Provide the (X, Y) coordinate of the cell's center where the given text is located.  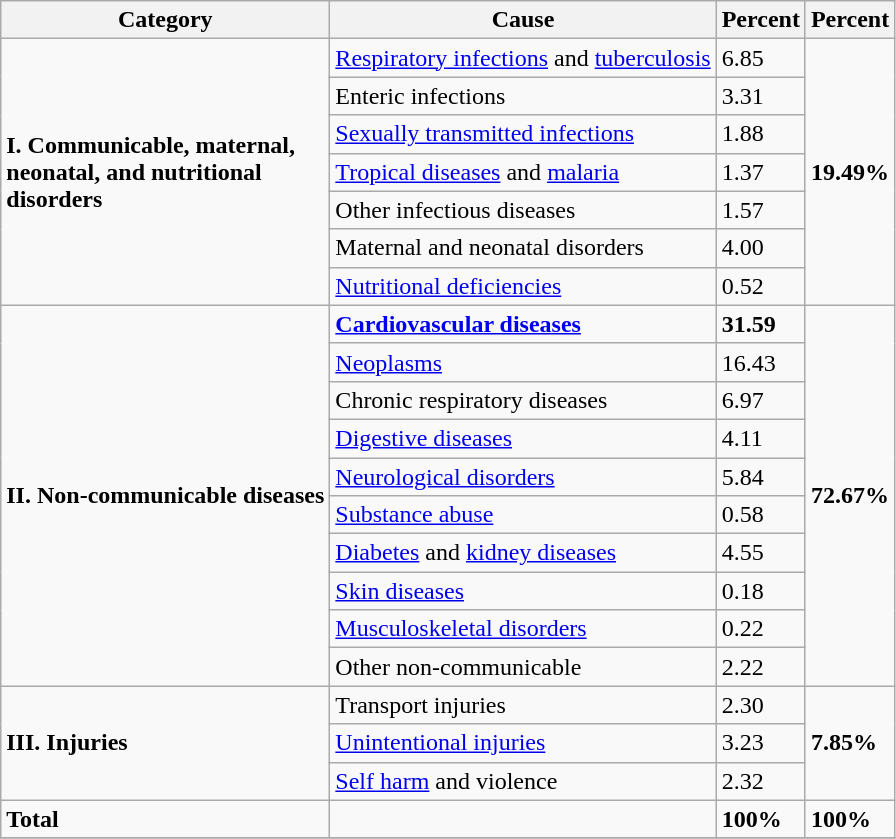
Other infectious diseases (523, 210)
II. Non-communicable diseases (166, 496)
Substance abuse (523, 515)
1.57 (760, 210)
Digestive diseases (523, 438)
6.85 (760, 58)
Respiratory infections and tuberculosis (523, 58)
Transport injuries (523, 705)
Diabetes and kidney diseases (523, 553)
0.52 (760, 286)
31.59 (760, 324)
4.55 (760, 553)
Musculoskeletal disorders (523, 629)
3.23 (760, 743)
Total (166, 819)
2.22 (760, 667)
Unintentional injuries (523, 743)
Category (166, 20)
0.18 (760, 591)
Maternal and neonatal disorders (523, 248)
Tropical diseases and malaria (523, 172)
4.00 (760, 248)
3.31 (760, 96)
Neoplasms (523, 362)
6.97 (760, 400)
7.85% (850, 743)
1.37 (760, 172)
Chronic respiratory diseases (523, 400)
Enteric infections (523, 96)
Skin diseases (523, 591)
I. Communicable, maternal, neonatal, and nutritional disorders (166, 172)
5.84 (760, 477)
2.32 (760, 781)
1.88 (760, 134)
16.43 (760, 362)
Self harm and violence (523, 781)
Sexually transmitted infections (523, 134)
Cardiovascular diseases (523, 324)
19.49% (850, 172)
2.30 (760, 705)
0.22 (760, 629)
Cause (523, 20)
4.11 (760, 438)
Nutritional deficiencies (523, 286)
III. Injuries (166, 743)
72.67% (850, 496)
Neurological disorders (523, 477)
0.58 (760, 515)
Other non-communicable (523, 667)
